Detect which cell encompasses the target text, then output its (x, y) center coordinate. 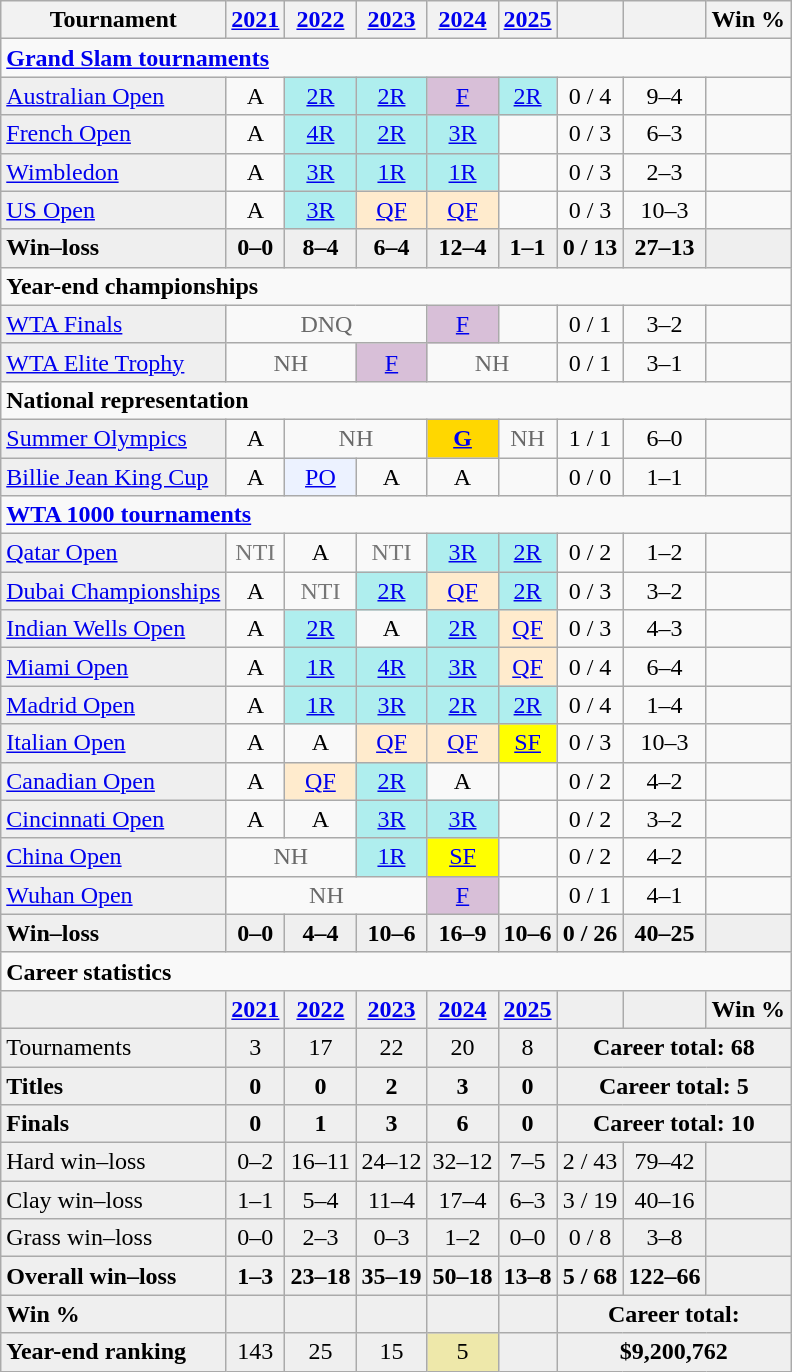
122–66 (664, 1276)
3–1 (664, 362)
Wimbledon (114, 172)
Grass win–loss (114, 1238)
8–4 (320, 248)
WTA Elite Trophy (114, 362)
0 / 13 (590, 248)
0 / 8 (590, 1238)
15 (392, 1352)
7–5 (528, 1162)
9–4 (664, 96)
50–18 (462, 1276)
17 (320, 1047)
16–11 (320, 1162)
1–4 (664, 705)
Summer Olympics (114, 438)
Miami Open (114, 667)
3 / 19 (590, 1200)
Australian Open (114, 96)
$9,200,762 (674, 1352)
Career total: 10 (674, 1124)
Career total: 68 (674, 1047)
4–4 (320, 933)
32–12 (462, 1162)
US Open (114, 210)
6 (462, 1124)
11–4 (392, 1200)
40–25 (664, 933)
WTA 1000 tournaments (396, 515)
Wuhan Open (114, 895)
Overall win–loss (114, 1276)
6–0 (664, 438)
25 (320, 1352)
Madrid Open (114, 705)
79–42 (664, 1162)
1–3 (256, 1276)
5 / 68 (590, 1276)
16–9 (462, 933)
Finals (114, 1124)
0 / 0 (590, 477)
Tournament (114, 20)
8 (528, 1047)
4–1 (664, 895)
0 / 26 (590, 933)
Canadian Open (114, 781)
4–3 (664, 629)
2 (392, 1085)
French Open (114, 134)
Qatar Open (114, 553)
143 (256, 1352)
G (462, 438)
Career statistics (396, 971)
23–18 (320, 1276)
Year-end ranking (114, 1352)
WTA Finals (114, 324)
1 / 1 (590, 438)
Career total: 5 (674, 1085)
5–4 (320, 1200)
22 (392, 1047)
Year-end championships (396, 286)
20 (462, 1047)
Clay win–loss (114, 1200)
24–12 (392, 1162)
13–8 (528, 1276)
3–8 (664, 1238)
5 (462, 1352)
PO (320, 477)
27–13 (664, 248)
1 (320, 1124)
Dubai Championships (114, 591)
DNQ (326, 324)
National representation (396, 400)
Titles (114, 1085)
Cincinnati Open (114, 819)
35–19 (392, 1276)
Indian Wells Open (114, 629)
Hard win–loss (114, 1162)
Career total: (674, 1314)
Tournaments (114, 1047)
12–4 (462, 248)
0–2 (256, 1162)
Grand Slam tournaments (396, 58)
China Open (114, 857)
2 / 43 (590, 1162)
Italian Open (114, 743)
17–4 (462, 1200)
40–16 (664, 1200)
0–3 (392, 1238)
Billie Jean King Cup (114, 477)
